Extract the (X, Y) coordinate from the center of the cell holding the provided text.  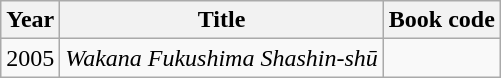
2005 (30, 58)
Title (222, 20)
Book code (442, 20)
Year (30, 20)
Wakana Fukushima Shashin-shū (222, 58)
